From the cell containing the given text, extract its center point as [x, y] coordinate. 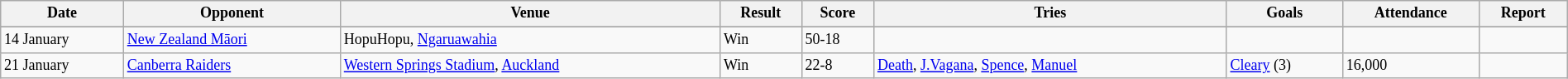
Report [1523, 13]
Tries [1050, 13]
New Zealand Māori [232, 40]
22-8 [838, 65]
Death, J.Vagana, Spence, Manuel [1050, 65]
Result [761, 13]
16,000 [1411, 65]
Goals [1284, 13]
21 January [63, 65]
Score [838, 13]
14 January [63, 40]
Opponent [232, 13]
HopuHopu, Ngaruawahia [529, 40]
Attendance [1411, 13]
Canberra Raiders [232, 65]
Venue [529, 13]
Date [63, 13]
Cleary (3) [1284, 65]
50-18 [838, 40]
Western Springs Stadium, Auckland [529, 65]
